Return (x, y) of the center of cell containing provided text 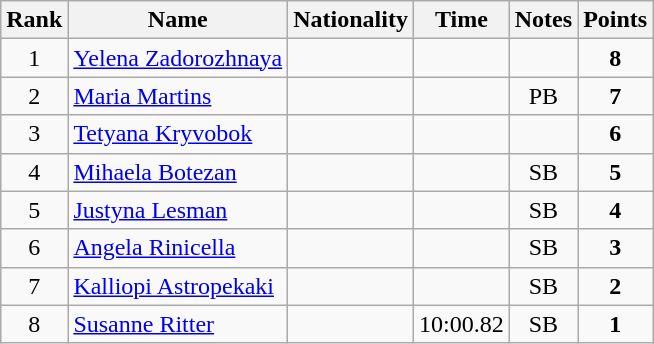
Nationality (351, 20)
Name (178, 20)
Angela Rinicella (178, 248)
Rank (34, 20)
Notes (543, 20)
Points (616, 20)
Tetyana Kryvobok (178, 134)
Time (461, 20)
Kalliopi Astropekaki (178, 286)
PB (543, 96)
Mihaela Botezan (178, 172)
10:00.82 (461, 324)
Yelena Zadorozhnaya (178, 58)
Susanne Ritter (178, 324)
Justyna Lesman (178, 210)
Maria Martins (178, 96)
